Output the (x, y) coordinate of the center of the cell containing the given text.  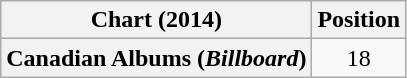
Position (359, 20)
Canadian Albums (Billboard) (156, 58)
Chart (2014) (156, 20)
18 (359, 58)
